Detect which cell encompasses the target text, then output its (X, Y) center coordinate. 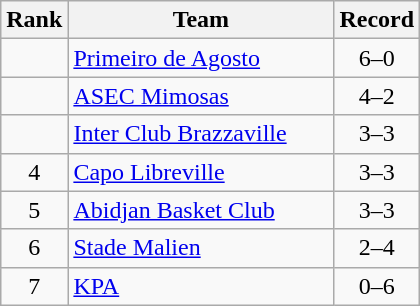
Abidjan Basket Club (201, 210)
Rank (34, 20)
2–4 (377, 248)
4–2 (377, 96)
Primeiro de Agosto (201, 58)
Record (377, 20)
4 (34, 172)
6–0 (377, 58)
0–6 (377, 286)
Stade Malien (201, 248)
KPA (201, 286)
Inter Club Brazzaville (201, 134)
7 (34, 286)
Capo Libreville (201, 172)
Team (201, 20)
5 (34, 210)
ASEC Mimosas (201, 96)
6 (34, 248)
